Provide the [X, Y] coordinate of the cell's center where the given text is located.  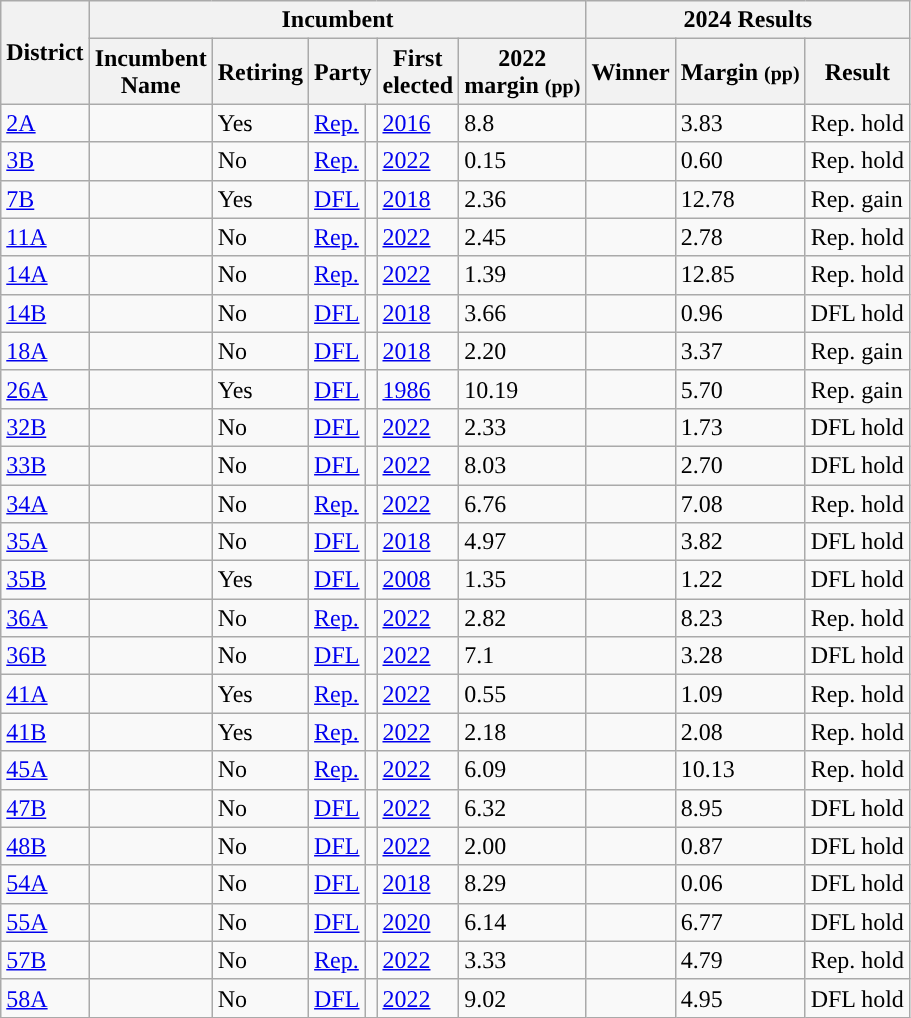
1.09 [740, 694]
26A [45, 389]
32B [45, 427]
2016 [418, 123]
Winner [630, 72]
54A [45, 884]
Margin (pp) [740, 72]
41B [45, 732]
1.73 [740, 427]
Party [343, 72]
34A [45, 503]
2.70 [740, 465]
3.28 [740, 656]
6.14 [522, 922]
3.82 [740, 542]
0.15 [522, 161]
3.66 [522, 313]
2.20 [522, 351]
47B [45, 808]
8.8 [522, 123]
12.78 [740, 199]
9.02 [522, 998]
2.82 [522, 618]
2.36 [522, 199]
Retiring [260, 72]
36A [45, 618]
7.08 [740, 503]
41A [45, 694]
3.83 [740, 123]
18A [45, 351]
3.37 [740, 351]
0.60 [740, 161]
2024 Results [748, 20]
35A [45, 542]
6.76 [522, 503]
Firstelected [418, 72]
5.70 [740, 389]
3.33 [522, 960]
4.97 [522, 542]
Incumbent [338, 20]
2.08 [740, 732]
2.18 [522, 732]
7B [45, 199]
2020 [418, 922]
IncumbentName [150, 72]
1.35 [522, 580]
8.03 [522, 465]
58A [45, 998]
2022margin (pp) [522, 72]
57B [45, 960]
0.55 [522, 694]
1.22 [740, 580]
33B [45, 465]
District [45, 52]
8.29 [522, 884]
35B [45, 580]
0.96 [740, 313]
45A [45, 770]
14B [45, 313]
2.45 [522, 237]
12.85 [740, 275]
2A [45, 123]
14A [45, 275]
8.23 [740, 618]
0.87 [740, 846]
10.13 [740, 770]
1986 [418, 389]
2.78 [740, 237]
10.19 [522, 389]
6.77 [740, 922]
Result [857, 72]
4.95 [740, 998]
7.1 [522, 656]
8.95 [740, 808]
0.06 [740, 884]
2.00 [522, 846]
3B [45, 161]
2008 [418, 580]
55A [45, 922]
6.32 [522, 808]
48B [45, 846]
4.79 [740, 960]
36B [45, 656]
2.33 [522, 427]
1.39 [522, 275]
11A [45, 237]
6.09 [522, 770]
